For the text-containing cell, return its midpoint in (X, Y) coordinate format. 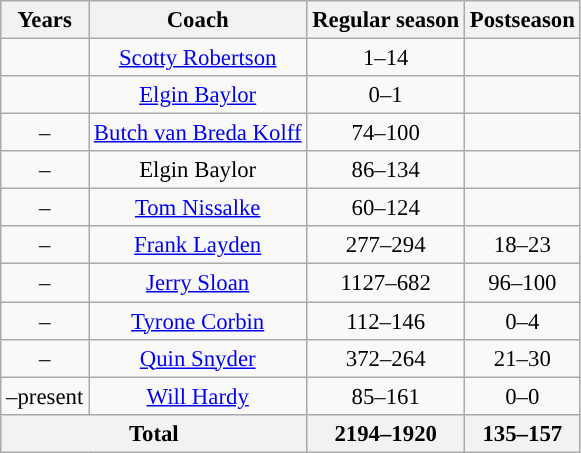
Quin Snyder (198, 358)
277–294 (386, 245)
Tyrone Corbin (198, 321)
60–124 (386, 208)
85–161 (386, 396)
74–100 (386, 133)
Scotty Robertson (198, 58)
Butch van Breda Kolff (198, 133)
1–14 (386, 58)
112–146 (386, 321)
Regular season (386, 20)
Postseason (522, 20)
0–4 (522, 321)
21–30 (522, 358)
Will Hardy (198, 396)
2194–1920 (386, 433)
Frank Layden (198, 245)
–present (45, 396)
0–1 (386, 95)
18–23 (522, 245)
372–264 (386, 358)
Tom Nissalke (198, 208)
Years (45, 20)
1127–682 (386, 283)
Jerry Sloan (198, 283)
96–100 (522, 283)
0–0 (522, 396)
135–157 (522, 433)
Coach (198, 20)
86–134 (386, 170)
Total (154, 433)
